Output the (X, Y) coordinate of the center of the cell containing the given text.  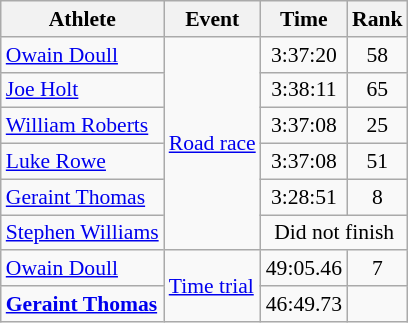
Time (304, 19)
58 (378, 55)
Joe Holt (82, 90)
46:49.73 (304, 304)
Athlete (82, 19)
Rank (378, 19)
Stephen Williams (82, 233)
65 (378, 90)
51 (378, 162)
3:28:51 (304, 197)
Luke Rowe (82, 162)
3:38:11 (304, 90)
Road race (212, 144)
25 (378, 126)
8 (378, 197)
William Roberts (82, 126)
3:37:20 (304, 55)
Did not finish (334, 233)
Event (212, 19)
7 (378, 269)
49:05.46 (304, 269)
Time trial (212, 286)
